Return the (x, y) coordinate for the center point of the cell that contains the specified text.  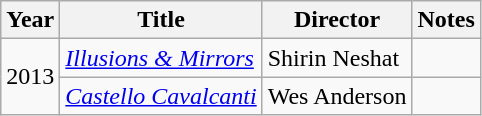
Castello Cavalcanti (161, 96)
Year (30, 20)
Notes (446, 20)
Title (161, 20)
Wes Anderson (337, 96)
2013 (30, 77)
Director (337, 20)
Shirin Neshat (337, 58)
Illusions & Mirrors (161, 58)
